Scan for the cell matching the given text and deliver its (X, Y) coordinate at center. 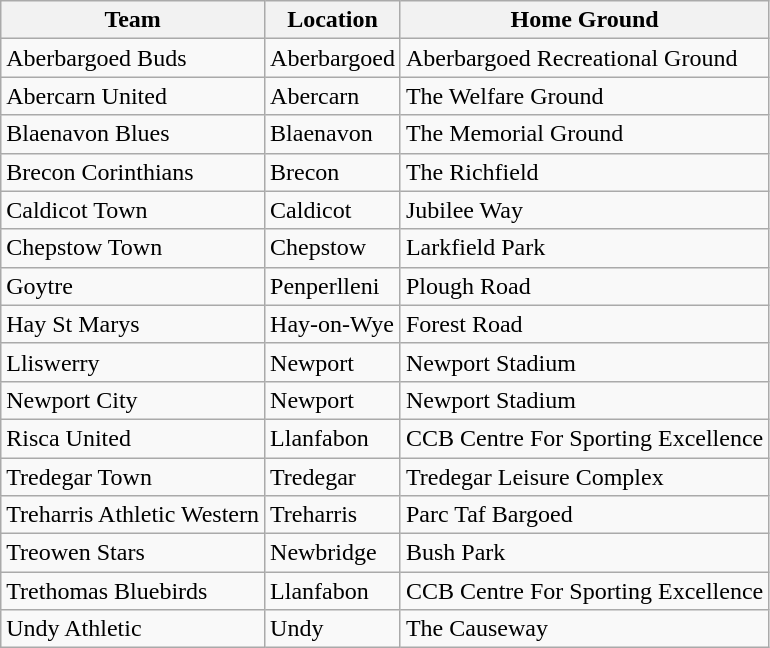
Forest Road (584, 324)
The Richfield (584, 172)
Blaenavon (333, 134)
Goytre (133, 286)
Abercarn (333, 96)
Aberbargoed Buds (133, 58)
Hay-on-Wye (333, 324)
Blaenavon Blues (133, 134)
Treharris (333, 515)
Plough Road (584, 286)
Hay St Marys (133, 324)
Home Ground (584, 20)
Parc Taf Bargoed (584, 515)
Treharris Athletic Western (133, 515)
Larkfield Park (584, 248)
Bush Park (584, 553)
Trethomas Bluebirds (133, 591)
Brecon (333, 172)
Caldicot (333, 210)
Tredegar Leisure Complex (584, 477)
The Memorial Ground (584, 134)
Tredegar (333, 477)
Penperlleni (333, 286)
Treowen Stars (133, 553)
Abercarn United (133, 96)
Caldicot Town (133, 210)
Chepstow (333, 248)
The Causeway (584, 629)
Location (333, 20)
Newport City (133, 400)
The Welfare Ground (584, 96)
Undy Athletic (133, 629)
Brecon Corinthians (133, 172)
Risca United (133, 438)
Aberbargoed Recreational Ground (584, 58)
Chepstow Town (133, 248)
Newbridge (333, 553)
Tredegar Town (133, 477)
Team (133, 20)
Aberbargoed (333, 58)
Undy (333, 629)
Lliswerry (133, 362)
Jubilee Way (584, 210)
